Capture the cell that displays the provided text and extract its [x, y] central coordinate. 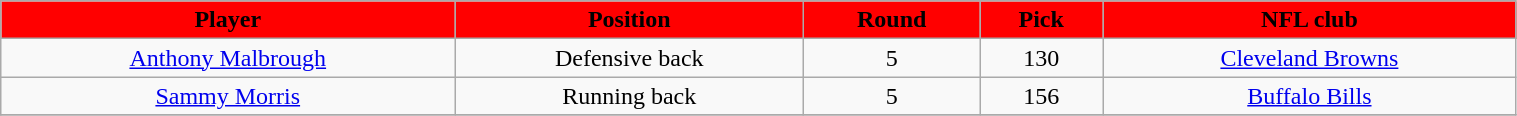
130 [1042, 58]
Cleveland Browns [1310, 58]
Position [630, 20]
Anthony Malbrough [228, 58]
Buffalo Bills [1310, 96]
Round [892, 20]
Pick [1042, 20]
Running back [630, 96]
NFL club [1310, 20]
Defensive back [630, 58]
Sammy Morris [228, 96]
156 [1042, 96]
Player [228, 20]
